Locate the cell with the specified text and output its (x, y) center coordinate. 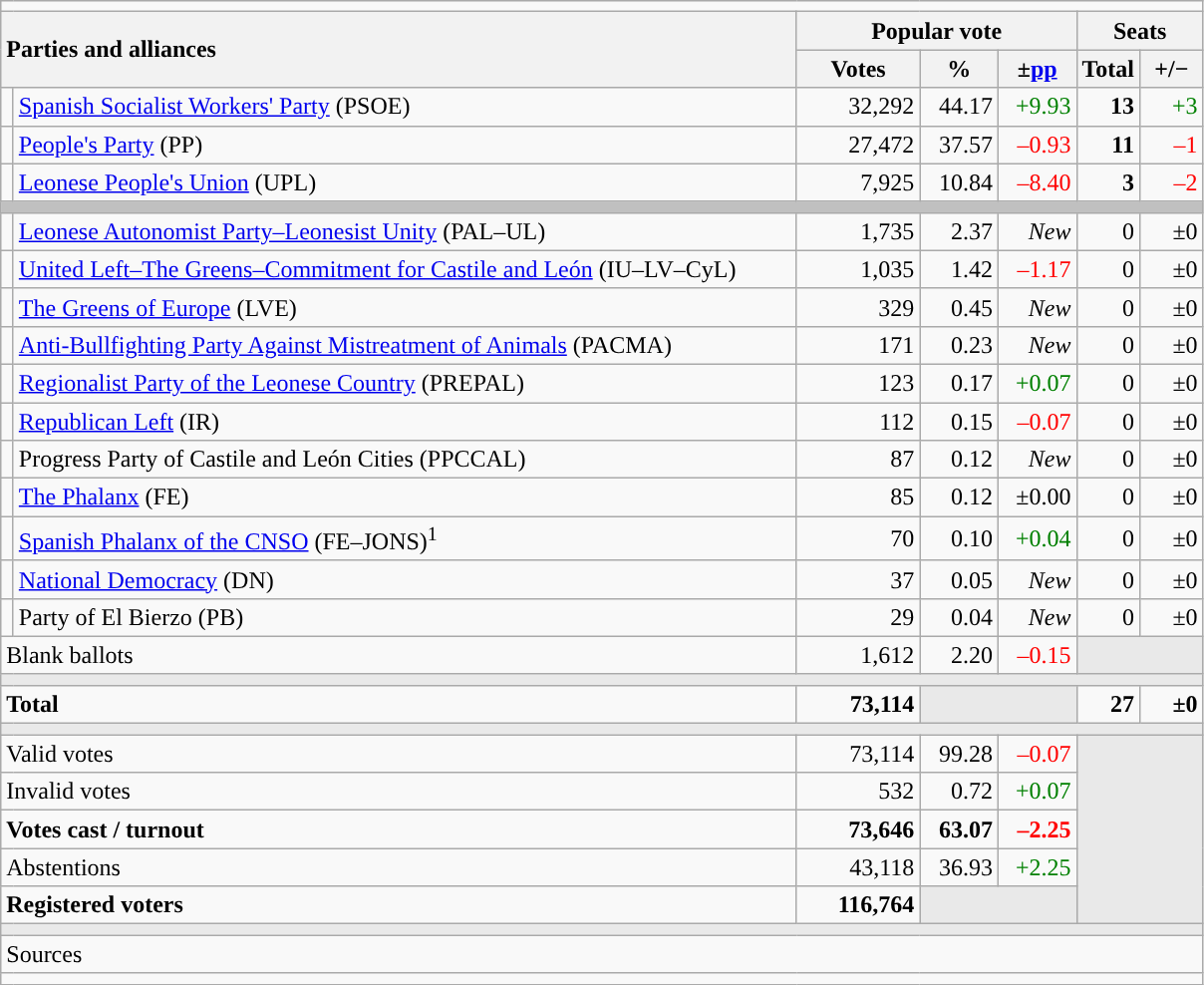
–2 (1172, 182)
Party of El Bierzo (PB) (405, 617)
63.07 (959, 829)
National Democracy (DN) (405, 579)
123 (858, 383)
2.37 (959, 231)
27,472 (858, 145)
11 (1108, 145)
99.28 (959, 754)
–1.17 (1037, 269)
532 (858, 792)
44.17 (959, 107)
Abstentions (399, 867)
Sources (602, 954)
Blank ballots (399, 655)
0.15 (959, 422)
116,764 (858, 905)
1.42 (959, 269)
Valid votes (399, 754)
37 (858, 579)
0.23 (959, 345)
+/− (1172, 69)
329 (858, 307)
±pp (1037, 69)
Regionalist Party of the Leonese Country (PREPAL) (405, 383)
Popular vote (937, 31)
Republican Left (IR) (405, 422)
70 (858, 538)
+9.93 (1037, 107)
10.84 (959, 182)
0.04 (959, 617)
Leonese Autonomist Party–Leonesist Unity (PAL–UL) (405, 231)
85 (858, 497)
United Left–The Greens–Commitment for Castile and León (IU–LV–CyL) (405, 269)
0.17 (959, 383)
171 (858, 345)
43,118 (858, 867)
7,925 (858, 182)
Spanish Phalanx of the CNSO (FE–JONS)1 (405, 538)
Votes cast / turnout (399, 829)
87 (858, 460)
1,612 (858, 655)
The Greens of Europe (LVE) (405, 307)
Invalid votes (399, 792)
+3 (1172, 107)
+2.25 (1037, 867)
Spanish Socialist Workers' Party (PSOE) (405, 107)
Leonese People's Union (UPL) (405, 182)
Seats (1140, 31)
0.72 (959, 792)
–0.93 (1037, 145)
Progress Party of Castile and León Cities (PPCCAL) (405, 460)
% (959, 69)
Votes (858, 69)
+0.04 (1037, 538)
73,646 (858, 829)
People's Party (PP) (405, 145)
–8.40 (1037, 182)
32,292 (858, 107)
–2.25 (1037, 829)
36.93 (959, 867)
±0.00 (1037, 497)
13 (1108, 107)
112 (858, 422)
0.05 (959, 579)
29 (858, 617)
Parties and alliances (399, 50)
3 (1108, 182)
The Phalanx (FE) (405, 497)
–0.15 (1037, 655)
Anti-Bullfighting Party Against Mistreatment of Animals (PACMA) (405, 345)
1,035 (858, 269)
–1 (1172, 145)
37.57 (959, 145)
1,735 (858, 231)
Registered voters (399, 905)
0.45 (959, 307)
27 (1108, 704)
0.10 (959, 538)
2.20 (959, 655)
